Find where the given text appears and provide that cell's center as (X, Y) coordinate. 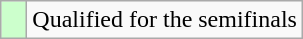
Qualified for the semifinals (165, 20)
